Provide the [X, Y] coordinate of the cell's center where the given text is located.  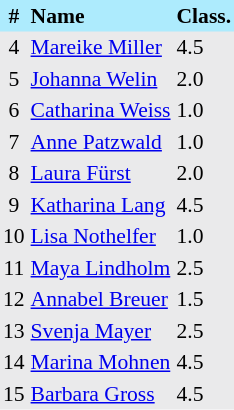
8 [14, 174]
Marina Mohnen [101, 362]
Lisa Nothelfer [101, 236]
Maya Lindholm [101, 268]
Anne Patzwald [101, 142]
13 [14, 331]
15 [14, 394]
12 [14, 300]
Johanna Welin [101, 79]
6 [14, 110]
10 [14, 236]
Mareike Miller [101, 48]
9 [14, 205]
7 [14, 142]
# [14, 16]
14 [14, 362]
Annabel Breuer [101, 300]
Laura Fürst [101, 174]
4 [14, 48]
11 [14, 268]
Katharina Lang [101, 205]
Svenja Mayer [101, 331]
Catharina Weiss [101, 110]
Name [101, 16]
Barbara Gross [101, 394]
5 [14, 79]
